Capture the cell that displays the provided text and extract its (X, Y) central coordinate. 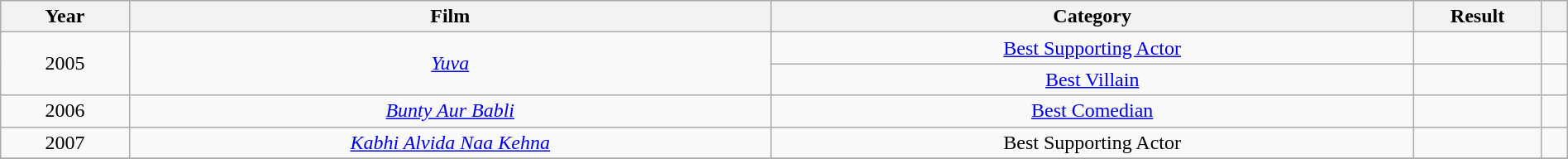
Category (1092, 17)
Film (450, 17)
2006 (65, 111)
Result (1477, 17)
Best Comedian (1092, 111)
Yuva (450, 64)
Year (65, 17)
Bunty Aur Babli (450, 111)
Kabhi Alvida Naa Kehna (450, 142)
2005 (65, 64)
Best Villain (1092, 79)
2007 (65, 142)
